Detect which cell encompasses the target text, then output its (x, y) center coordinate. 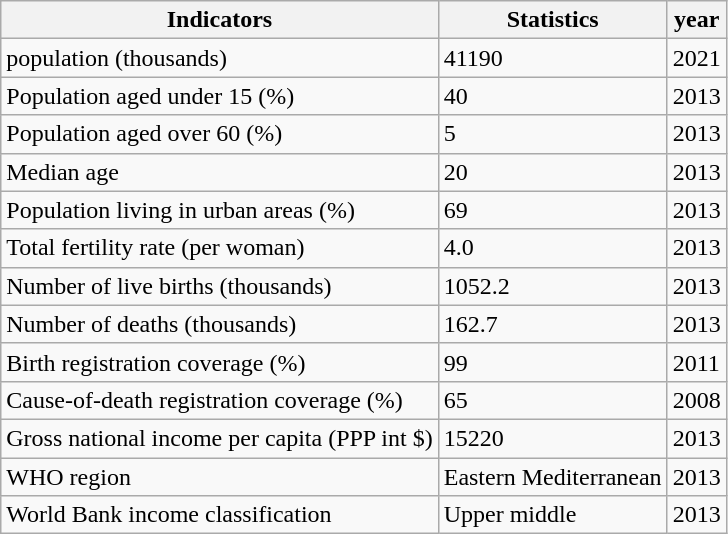
40 (552, 96)
69 (552, 210)
5 (552, 134)
Total fertility rate (per woman) (220, 248)
Median age (220, 172)
Gross national income per capita (PPP int $) (220, 438)
year (696, 20)
Statistics (552, 20)
41190 (552, 58)
World Bank income classification (220, 515)
Number of live births (thousands) (220, 286)
2011 (696, 362)
Eastern Mediterranean (552, 477)
162.7 (552, 324)
Indicators (220, 20)
99 (552, 362)
4.0 (552, 248)
Cause-of-death registration coverage (%) (220, 400)
15220 (552, 438)
Number of deaths (thousands) (220, 324)
Birth registration coverage (%) (220, 362)
population (thousands) (220, 58)
Population aged under 15 (%) (220, 96)
Population aged over 60 (%) (220, 134)
65 (552, 400)
2008 (696, 400)
20 (552, 172)
Upper middle (552, 515)
2021 (696, 58)
1052.2 (552, 286)
Population living in urban areas (%) (220, 210)
WHO region (220, 477)
